Return (x, y) of the center of cell containing provided text 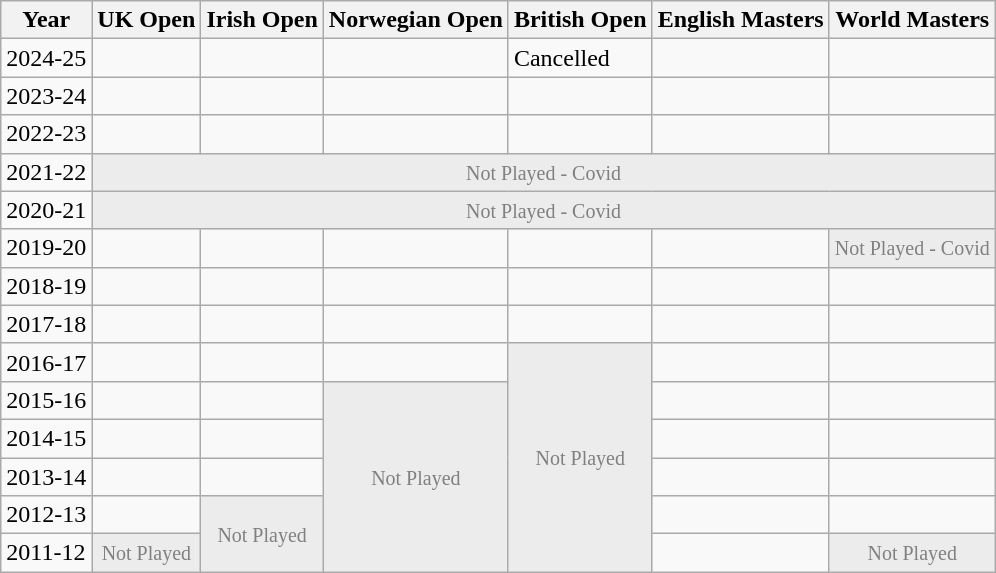
2013-14 (46, 477)
2014-15 (46, 438)
2016-17 (46, 362)
UK Open (146, 20)
2022-23 (46, 134)
2021-22 (46, 172)
Norwegian Open (416, 20)
2020-21 (46, 210)
2015-16 (46, 400)
World Masters (912, 20)
Cancelled (580, 58)
English Masters (740, 20)
2024-25 (46, 58)
2017-18 (46, 324)
2018-19 (46, 286)
2019-20 (46, 248)
2012-13 (46, 515)
Year (46, 20)
Irish Open (262, 20)
British Open (580, 20)
2023-24 (46, 96)
2011-12 (46, 553)
